Detect which cell encompasses the target text, then output its (x, y) center coordinate. 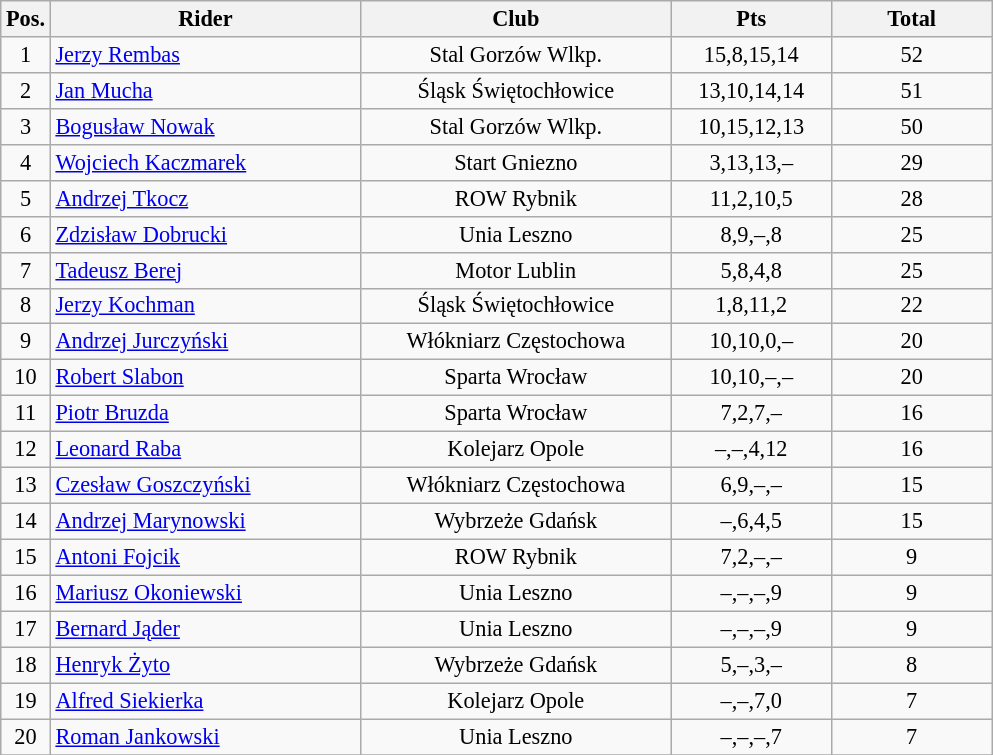
13,10,14,14 (751, 90)
Jerzy Rembas (205, 55)
10 (26, 378)
Andrzej Marynowski (205, 521)
–,–,–,7 (751, 737)
10,10,0,– (751, 342)
28 (911, 198)
15,8,15,14 (751, 55)
22 (911, 306)
–,–,7,0 (751, 701)
18 (26, 665)
11 (26, 414)
12 (26, 450)
Wojciech Kaczmarek (205, 162)
Zdzisław Dobrucki (205, 234)
Andrzej Tkocz (205, 198)
19 (26, 701)
3 (26, 126)
Jerzy Kochman (205, 306)
51 (911, 90)
4 (26, 162)
1 (26, 55)
5,–,3,– (751, 665)
7,2,7,– (751, 414)
–,–,4,12 (751, 450)
–,6,4,5 (751, 521)
2 (26, 90)
Tadeusz Berej (205, 270)
14 (26, 521)
Andrzej Jurczyński (205, 342)
Piotr Bruzda (205, 414)
10,10,–,– (751, 378)
Henryk Żyto (205, 665)
6,9,–,– (751, 485)
Antoni Fojcik (205, 557)
Mariusz Okoniewski (205, 593)
10,15,12,13 (751, 126)
11,2,10,5 (751, 198)
7,2,–,– (751, 557)
5 (26, 198)
Czesław Goszczyński (205, 485)
17 (26, 629)
Pos. (26, 19)
3,13,13,– (751, 162)
Start Gniezno (516, 162)
Jan Mucha (205, 90)
Rider (205, 19)
Leonard Raba (205, 450)
Robert Slabon (205, 378)
Pts (751, 19)
6 (26, 234)
Motor Lublin (516, 270)
Bogusław Nowak (205, 126)
52 (911, 55)
Alfred Siekierka (205, 701)
1,8,11,2 (751, 306)
Bernard Jąder (205, 629)
50 (911, 126)
13 (26, 485)
8,9,–,8 (751, 234)
29 (911, 162)
Roman Jankowski (205, 737)
5,8,4,8 (751, 270)
Total (911, 19)
Club (516, 19)
